Provide the (x, y) coordinate of the cell's center where the given text is located.  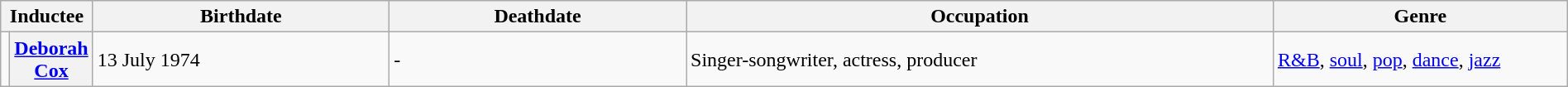
Singer-songwriter, actress, producer (980, 60)
Occupation (980, 17)
Deathdate (538, 17)
Genre (1420, 17)
- (538, 60)
Birthdate (241, 17)
13 July 1974 (241, 60)
Deborah Cox (51, 60)
R&B, soul, pop, dance, jazz (1420, 60)
Inductee (46, 17)
